Determine the [X, Y] coordinate at the center of the cell enclosing the given text.  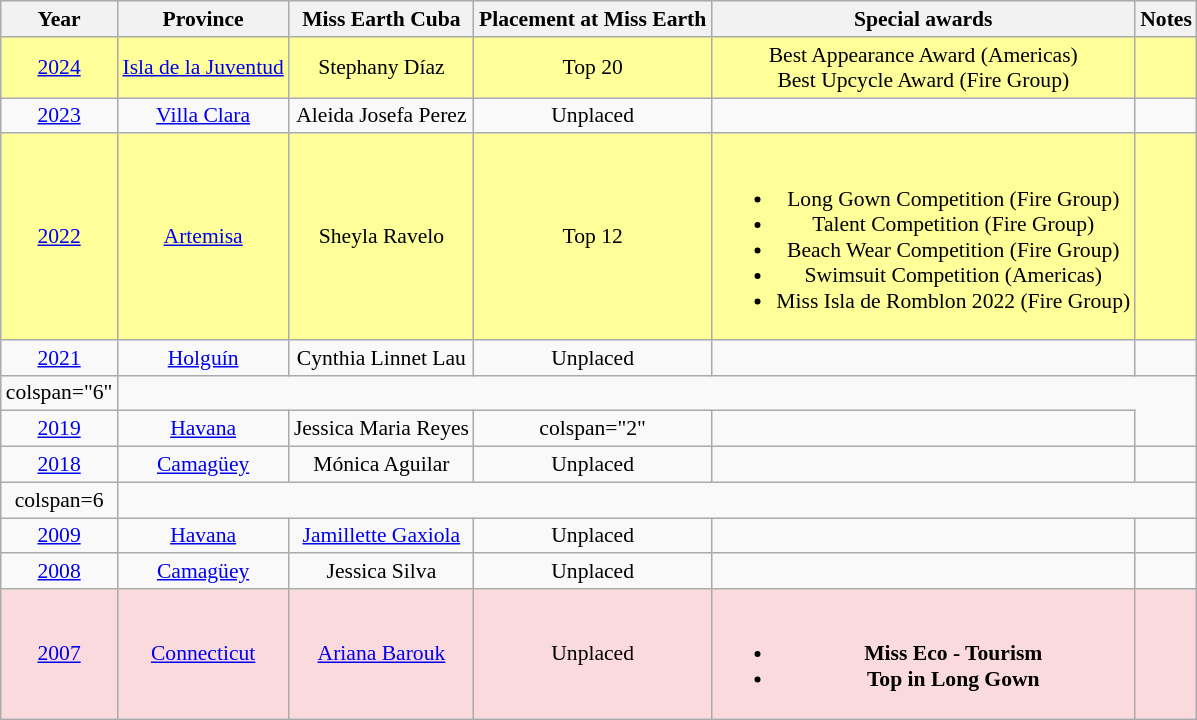
Connecticut [202, 654]
Villa Clara [202, 116]
Top 20 [592, 68]
Ariana Barouk [382, 654]
Province [202, 19]
2021 [60, 358]
colspan="6" [60, 393]
Miss Eco - TourismTop in Long Gown [923, 654]
Jamillette Gaxiola [382, 536]
Special awards [923, 19]
2022 [60, 237]
Year [60, 19]
2023 [60, 116]
Jessica Silva [382, 572]
Stephany Díaz [382, 68]
2007 [60, 654]
Cynthia Linnet Lau [382, 358]
colspan=6 [60, 500]
Holguín [202, 358]
Miss Earth Cuba [382, 19]
Placement at Miss Earth [592, 19]
Best Appearance Award (Americas)Best Upcycle Award (Fire Group) [923, 68]
colspan="2" [592, 429]
2009 [60, 536]
Notes [1166, 19]
2019 [60, 429]
Sheyla Ravelo [382, 237]
Jessica Maria Reyes [382, 429]
Artemisa [202, 237]
2024 [60, 68]
2008 [60, 572]
Mónica Aguilar [382, 465]
Aleida Josefa Perez [382, 116]
Top 12 [592, 237]
Isla de la Juventud [202, 68]
2018 [60, 465]
